Provide the [X, Y] coordinate of the cell's center where the given text is located.  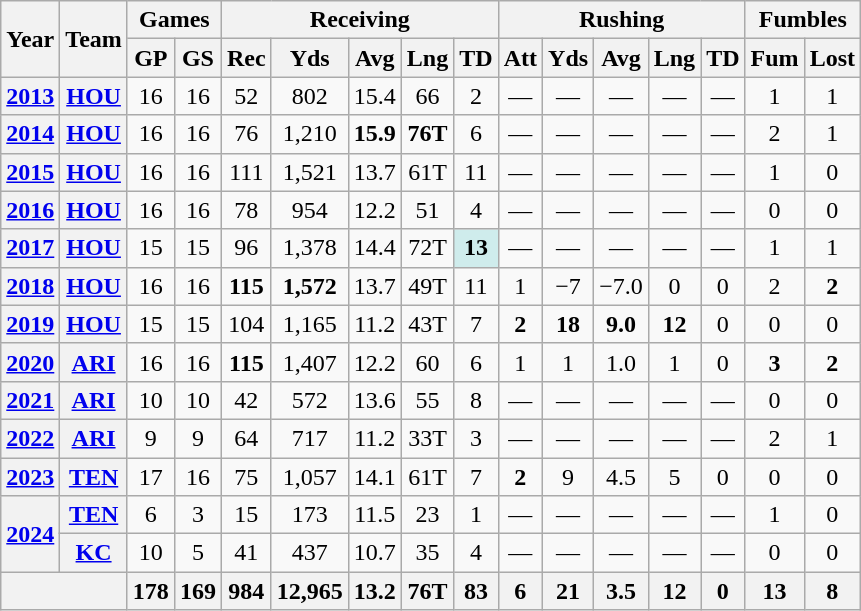
83 [476, 591]
Rushing [622, 20]
75 [246, 477]
104 [246, 324]
Year [30, 39]
41 [246, 553]
173 [310, 515]
2016 [30, 210]
111 [246, 172]
−7 [568, 286]
18 [568, 324]
717 [310, 438]
13.6 [374, 400]
42 [246, 400]
13.2 [374, 591]
2017 [30, 248]
2024 [30, 534]
2015 [30, 172]
2021 [30, 400]
2018 [30, 286]
2013 [30, 96]
10.7 [374, 553]
−7.0 [622, 286]
2023 [30, 477]
14.1 [374, 477]
1,521 [310, 172]
15.4 [374, 96]
23 [427, 515]
15.9 [374, 134]
17 [150, 477]
1.0 [622, 362]
GS [198, 58]
Team [94, 39]
984 [246, 591]
60 [427, 362]
51 [427, 210]
Receiving [360, 20]
Fumbles [802, 20]
572 [310, 400]
1,407 [310, 362]
11.5 [374, 515]
64 [246, 438]
Lost [832, 58]
1,057 [310, 477]
2014 [30, 134]
954 [310, 210]
52 [246, 96]
14.4 [374, 248]
4.5 [622, 477]
KC [94, 553]
Rec [246, 58]
437 [310, 553]
Games [174, 20]
2022 [30, 438]
55 [427, 400]
66 [427, 96]
169 [198, 591]
802 [310, 96]
178 [150, 591]
1,572 [310, 286]
2019 [30, 324]
Fum [774, 58]
GP [150, 58]
21 [568, 591]
72T [427, 248]
9.0 [622, 324]
43T [427, 324]
2020 [30, 362]
33T [427, 438]
35 [427, 553]
49T [427, 286]
1,378 [310, 248]
96 [246, 248]
1,210 [310, 134]
12,965 [310, 591]
76 [246, 134]
1,165 [310, 324]
3.5 [622, 591]
78 [246, 210]
Att [520, 58]
